Return the [X, Y] coordinate for the center point of the cell that contains the specified text.  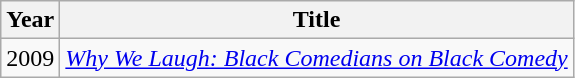
2009 [30, 58]
Why We Laugh: Black Comedians on Black Comedy [316, 58]
Title [316, 20]
Year [30, 20]
